Pinpoint the cell where the given text exists, returning its (x, y) midpoint coordinate. 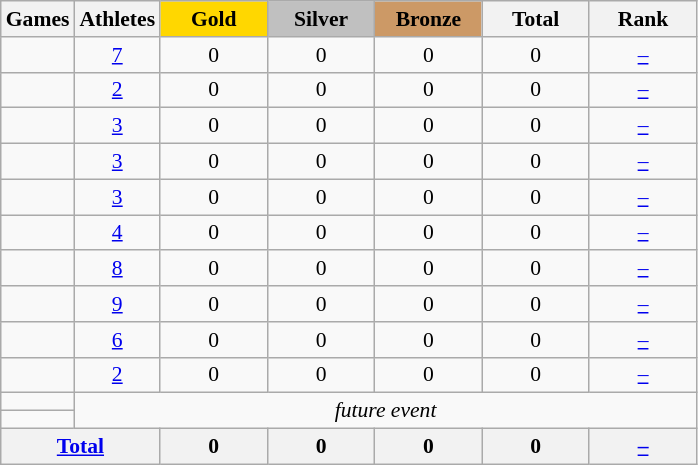
Games (38, 19)
Silver (320, 19)
9 (117, 304)
4 (117, 233)
6 (117, 340)
8 (117, 269)
Bronze (428, 19)
7 (117, 55)
Rank (642, 19)
future event (385, 411)
Gold (214, 19)
Athletes (117, 19)
